Find where the given text appears and provide that cell's center as [X, Y] coordinate. 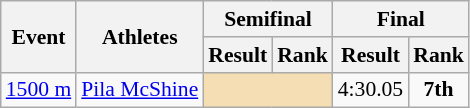
Pila McShine [140, 90]
Semifinal [268, 19]
Event [38, 36]
Athletes [140, 36]
4:30.05 [370, 90]
1500 m [38, 90]
7th [438, 90]
Final [401, 19]
